Locate the cell with the specified text and output its [x, y] center coordinate. 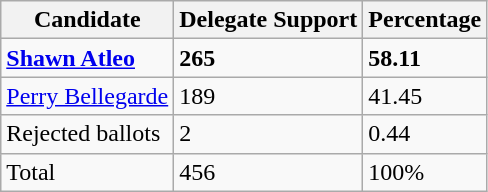
Rejected ballots [88, 134]
Candidate [88, 20]
58.11 [425, 58]
189 [268, 96]
Delegate Support [268, 20]
456 [268, 172]
Total [88, 172]
0.44 [425, 134]
Perry Bellegarde [88, 96]
Percentage [425, 20]
100% [425, 172]
265 [268, 58]
Shawn Atleo [88, 58]
2 [268, 134]
41.45 [425, 96]
